Scan for the cell matching the given text and deliver its [X, Y] coordinate at center. 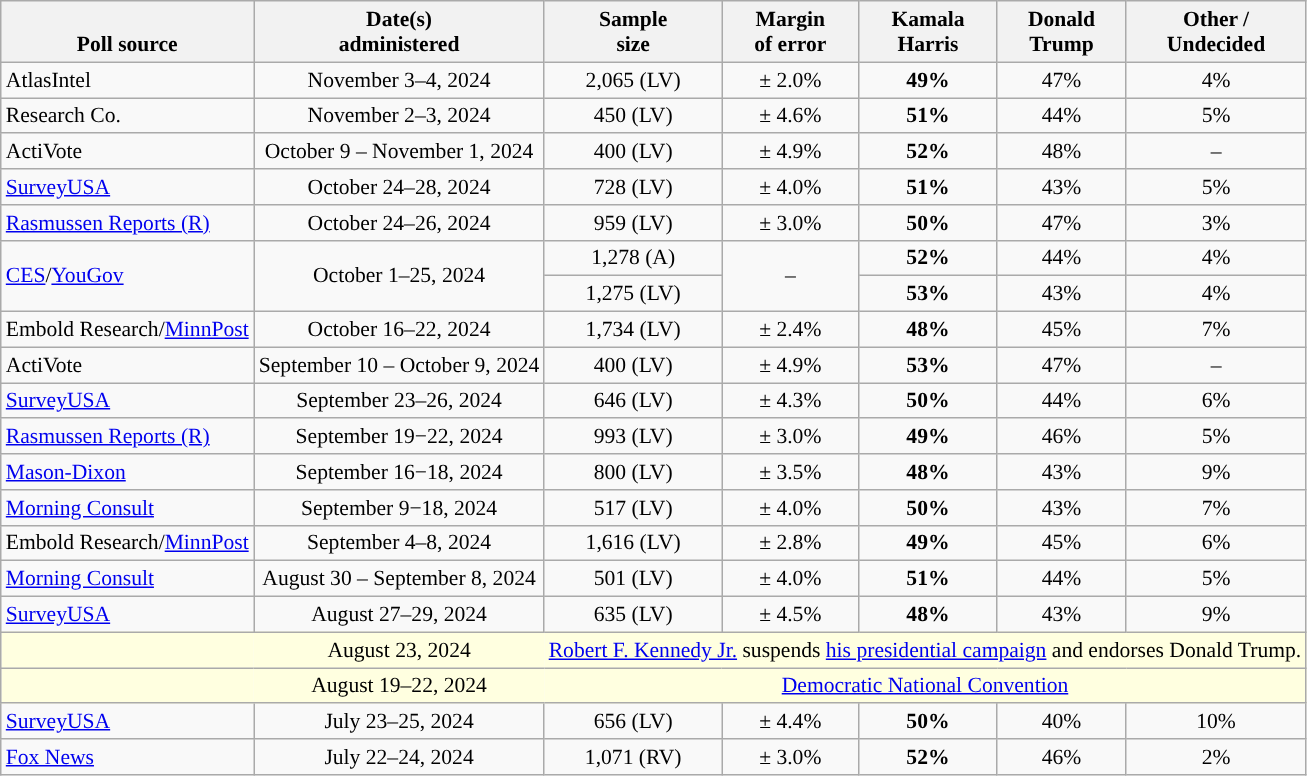
Marginof error [790, 32]
July 22–24, 2024 [400, 757]
CES/YouGov [128, 276]
1,278 (A) [633, 258]
± 3.5% [790, 472]
DonaldTrump [1062, 32]
1,616 (LV) [633, 543]
± 4.5% [790, 615]
800 (LV) [633, 472]
40% [1062, 722]
1,734 (LV) [633, 330]
450 (LV) [633, 116]
10% [1216, 722]
Date(s)administered [400, 32]
September 19−22, 2024 [400, 437]
3% [1216, 223]
August 19–22, 2024 [400, 686]
1,071 (RV) [633, 757]
August 23, 2024 [400, 650]
October 24–26, 2024 [400, 223]
August 30 – September 8, 2024 [400, 579]
501 (LV) [633, 579]
± 4.6% [790, 116]
646 (LV) [633, 401]
2,065 (LV) [633, 80]
KamalaHarris [928, 32]
November 2–3, 2024 [400, 116]
635 (LV) [633, 615]
November 3–4, 2024 [400, 80]
Robert F. Kennedy Jr. suspends his presidential campaign and endorses Donald Trump. [925, 650]
2% [1216, 757]
Fox News [128, 757]
± 4.4% [790, 722]
October 1–25, 2024 [400, 276]
October 16–22, 2024 [400, 330]
AtlasIntel [128, 80]
October 9 – November 1, 2024 [400, 152]
± 4.3% [790, 401]
993 (LV) [633, 437]
September 16−18, 2024 [400, 472]
Other /Undecided [1216, 32]
517 (LV) [633, 508]
Mason-Dixon [128, 472]
Samplesize [633, 32]
Poll source [128, 32]
656 (LV) [633, 722]
1,275 (LV) [633, 294]
± 2.4% [790, 330]
September 10 – October 9, 2024 [400, 365]
± 2.8% [790, 543]
959 (LV) [633, 223]
728 (LV) [633, 187]
July 23–25, 2024 [400, 722]
Research Co. [128, 116]
August 27–29, 2024 [400, 615]
October 24–28, 2024 [400, 187]
± 2.0% [790, 80]
September 23–26, 2024 [400, 401]
Democratic National Convention [925, 686]
September 9−18, 2024 [400, 508]
September 4–8, 2024 [400, 543]
